Find where the given text appears and provide that cell's center as (x, y) coordinate. 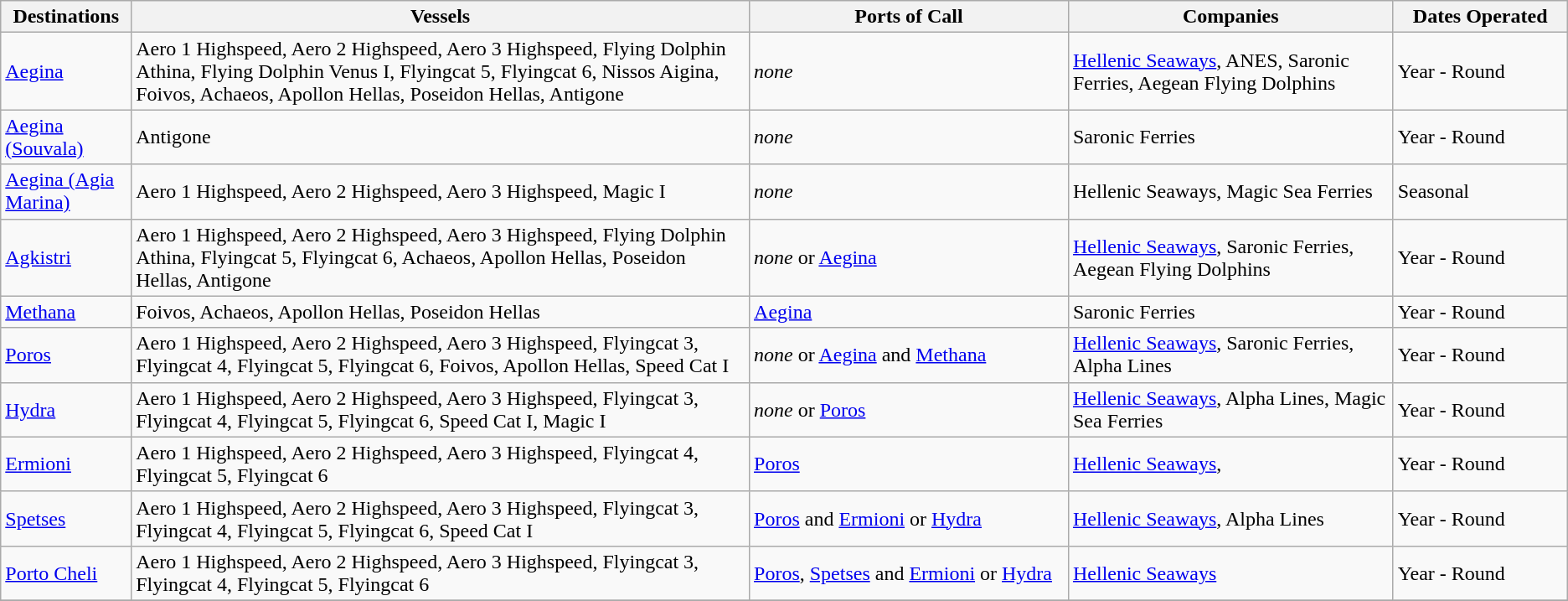
Poros and Ermioni or Hydra (910, 518)
Agkistri (66, 257)
Dates Operated (1480, 17)
Aero 1 Highspeed, Aero 2 Highspeed, Aero 3 Highspeed, Magic I (441, 191)
Hellenic Seaways, (1230, 464)
Aero 1 Highspeed, Aero 2 Highspeed, Aero 3 Highspeed, Flyingcat 3, Flyingcat 4, Flyingcat 5, Flyingcat 6 (441, 573)
Aero 1 Highspeed, Aero 2 Highspeed, Aero 3 Highspeed, Flyingcat 4, Flyingcat 5, Flyingcat 6 (441, 464)
Aero 1 Highspeed, Aero 2 Highspeed, Aero 3 Highspeed, Flyingcat 3, Flyingcat 4, Flyingcat 5, Flyingcat 6, Foivos, Apollon Hellas, Speed Cat I (441, 355)
Hellenic Seaways, Saronic Ferries, Alpha Lines (1230, 355)
Aero 1 Highspeed, Aero 2 Highspeed, Aero 3 Highspeed, Flyingcat 3, Flyingcat 4, Flyingcat 5, Flyingcat 6, Speed Cat I (441, 518)
none or Aegina and Methana (910, 355)
Antigone (441, 137)
Hellenic Seaways, Magic Sea Ferries (1230, 191)
Hellenic Seaways (1230, 573)
Hellenic Seaways, Alpha Lines, Magic Sea Ferries (1230, 409)
none or Aegina (910, 257)
Destinations (66, 17)
Ermioni (66, 464)
Hellenic Seaways, Saronic Ferries, Aegean Flying Dolphins (1230, 257)
Foivos, Achaeos, Apollon Hellas, Poseidon Hellas (441, 312)
Vessels (441, 17)
Aegina (Souvala) (66, 137)
Methana (66, 312)
Hellenic Seaways, ANES, Saronic Ferries, Aegean Flying Dolphins (1230, 71)
Aero 1 Highspeed, Aero 2 Highspeed, Aero 3 Highspeed, Flyingcat 3, Flyingcat 4, Flyingcat 5, Flyingcat 6, Speed Cat I, Magic I (441, 409)
Spetses (66, 518)
none or Poros (910, 409)
Ports of Call (910, 17)
Seasonal (1480, 191)
Poros, Spetses and Ermioni or Hydra (910, 573)
Aegina (Agia Marina) (66, 191)
Hydra (66, 409)
Hellenic Seaways, Alpha Lines (1230, 518)
Companies (1230, 17)
Porto Cheli (66, 573)
